For the text-containing cell, return its midpoint in [X, Y] coordinate format. 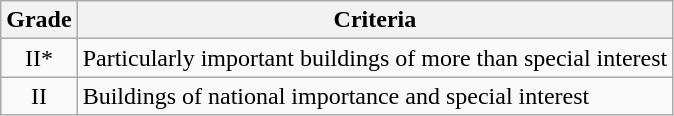
Buildings of national importance and special interest [375, 96]
Criteria [375, 20]
II [39, 96]
II* [39, 58]
Particularly important buildings of more than special interest [375, 58]
Grade [39, 20]
